Detect which cell encompasses the target text, then output its (x, y) center coordinate. 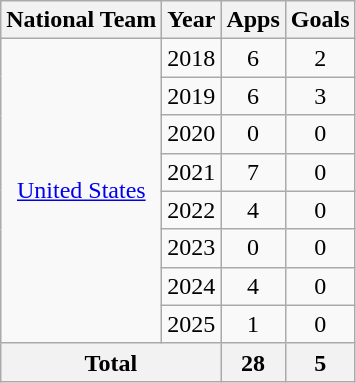
1 (253, 324)
2022 (192, 210)
Year (192, 20)
Goals (320, 20)
United States (82, 191)
3 (320, 96)
28 (253, 362)
National Team (82, 20)
Total (111, 362)
5 (320, 362)
7 (253, 172)
Apps (253, 20)
2023 (192, 248)
2025 (192, 324)
2 (320, 58)
2024 (192, 286)
2018 (192, 58)
2019 (192, 96)
2021 (192, 172)
2020 (192, 134)
